Determine the [x, y] coordinate at the center of the cell enclosing the given text.  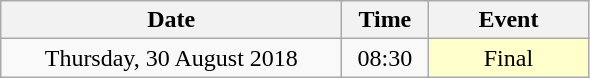
Time [385, 20]
08:30 [385, 58]
Date [172, 20]
Thursday, 30 August 2018 [172, 58]
Event [508, 20]
Final [508, 58]
